Locate the cell with the specified text and output its (X, Y) center coordinate. 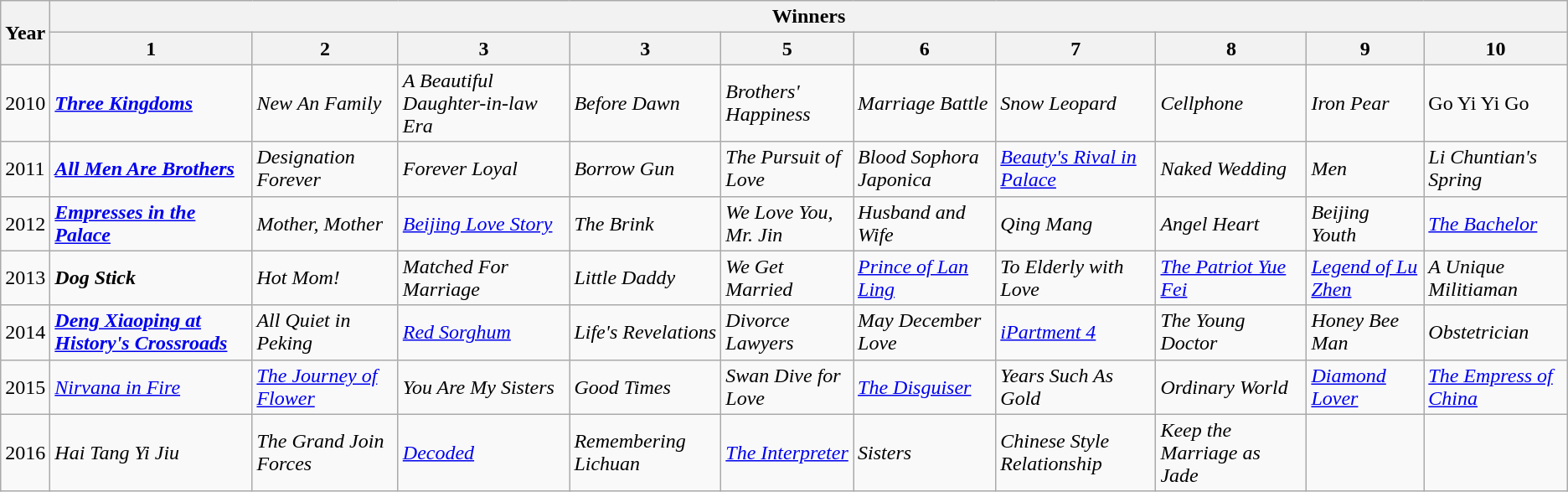
The Grand Join Forces (325, 453)
Winners (809, 17)
The Pursuit of Love (787, 169)
Snow Leopard (1075, 103)
Borrow Gun (645, 169)
Before Dawn (645, 103)
Nirvana in Fire (151, 387)
Sisters (925, 453)
5 (787, 49)
Legend of Lu Zhen (1365, 278)
Li Chuntian's Spring (1496, 169)
2 (325, 49)
We Get Married (787, 278)
Chinese Style Relationship (1075, 453)
Iron Pear (1365, 103)
Years Such As Gold (1075, 387)
2015 (25, 387)
Hai Tang Yi Jiu (151, 453)
Beijing Love Story (484, 223)
Naked Wedding (1231, 169)
Marriage Battle (925, 103)
The Journey of Flower (325, 387)
Remembering Lichuan (645, 453)
Divorce Lawyers (787, 332)
Three Kingdoms (151, 103)
2012 (25, 223)
2013 (25, 278)
Designation Forever (325, 169)
The Young Doctor (1231, 332)
The Patriot Yue Fei (1231, 278)
9 (1365, 49)
Mother, Mother (325, 223)
A Unique Militiaman (1496, 278)
Diamond Lover (1365, 387)
The Empress of China (1496, 387)
Obstetrician (1496, 332)
2014 (25, 332)
iPartment 4 (1075, 332)
Good Times (645, 387)
2016 (25, 453)
The Bachelor (1496, 223)
A Beautiful Daughter-in-law Era (484, 103)
All Quiet in Peking (325, 332)
Blood Sophora Japonica (925, 169)
8 (1231, 49)
2011 (25, 169)
Dog Stick (151, 278)
Hot Mom! (325, 278)
Ordinary World (1231, 387)
Decoded (484, 453)
Matched For Marriage (484, 278)
7 (1075, 49)
6 (925, 49)
Cellphone (1231, 103)
Forever Loyal (484, 169)
Life's Revelations (645, 332)
10 (1496, 49)
Red Sorghum (484, 332)
Little Daddy (645, 278)
Honey Bee Man (1365, 332)
Men (1365, 169)
All Men Are Brothers (151, 169)
The Interpreter (787, 453)
Qing Mang (1075, 223)
1 (151, 49)
To Elderly with Love (1075, 278)
Swan Dive for Love (787, 387)
May December Love (925, 332)
The Disguiser (925, 387)
Angel Heart (1231, 223)
You Are My Sisters (484, 387)
Beijing Youth (1365, 223)
Husband and Wife (925, 223)
The Brink (645, 223)
Empresses in the Palace (151, 223)
Go Yi Yi Go (1496, 103)
Beauty's Rival in Palace (1075, 169)
Year (25, 33)
Prince of Lan Ling (925, 278)
Deng Xiaoping at History's Crossroads (151, 332)
2010 (25, 103)
We Love You, Mr. Jin (787, 223)
New An Family (325, 103)
Keep the Marriage as Jade (1231, 453)
Brothers' Happiness (787, 103)
